From the cell containing the given text, extract its center point as (X, Y) coordinate. 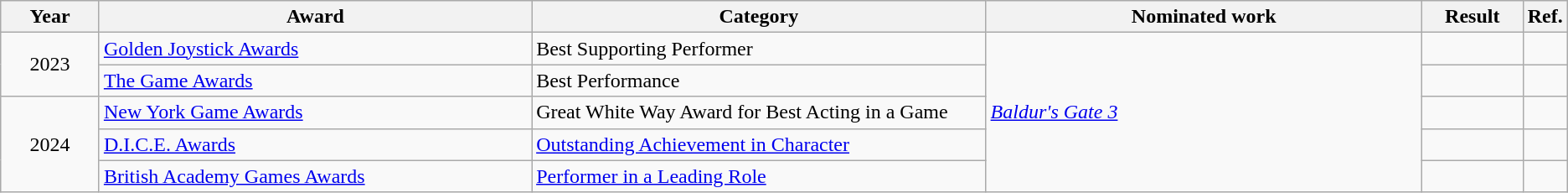
Ref. (1545, 17)
Outstanding Achievement in Character (759, 144)
Award (315, 17)
Baldur's Gate 3 (1204, 112)
D.I.C.E. Awards (315, 144)
2023 (50, 65)
New York Game Awards (315, 112)
Golden Joystick Awards (315, 49)
Best Performance (759, 81)
Performer in a Leading Role (759, 176)
2024 (50, 144)
Nominated work (1204, 17)
Result (1473, 17)
Category (759, 17)
Year (50, 17)
Great White Way Award for Best Acting in a Game (759, 112)
British Academy Games Awards (315, 176)
The Game Awards (315, 81)
Best Supporting Performer (759, 49)
